Extract the [X, Y] coordinate from the center of the cell holding the provided text.  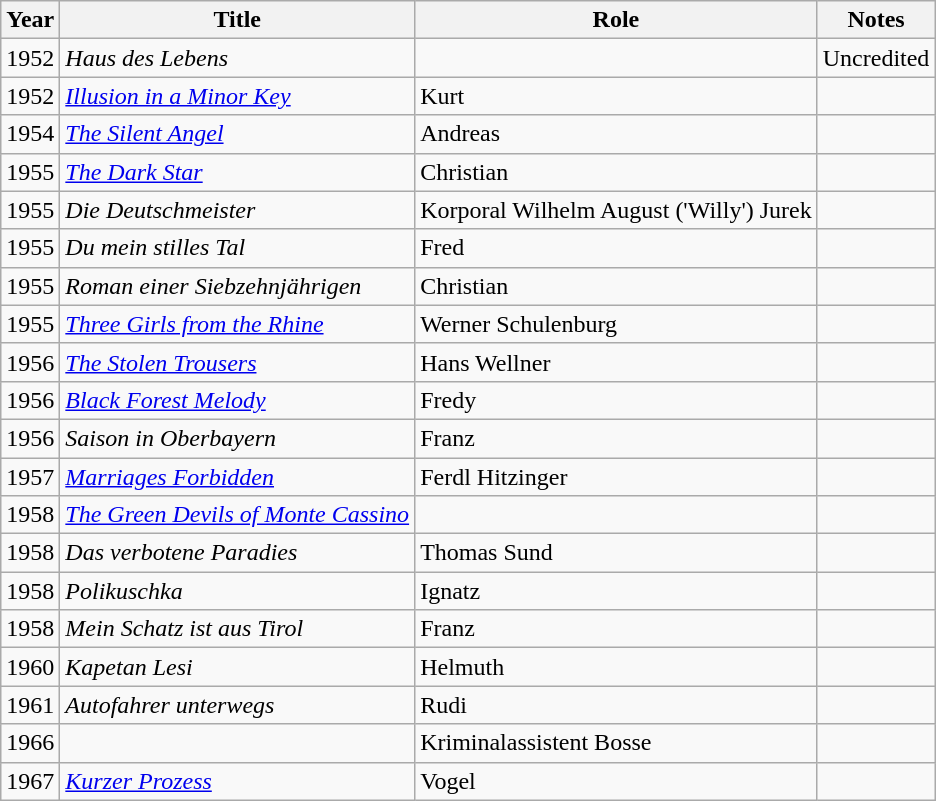
Saison in Oberbayern [238, 438]
1960 [30, 667]
Uncredited [876, 58]
Title [238, 20]
Roman einer Siebzehnjährigen [238, 286]
Autofahrer unterwegs [238, 705]
Kurzer Prozess [238, 781]
Thomas Sund [616, 553]
1966 [30, 743]
Notes [876, 20]
Helmuth [616, 667]
Korporal Wilhelm August ('Willy') Jurek [616, 210]
The Green Devils of Monte Cassino [238, 515]
Polikuschka [238, 591]
Fred [616, 248]
Das verbotene Paradies [238, 553]
The Stolen Trousers [238, 362]
Black Forest Melody [238, 400]
Kurt [616, 96]
1954 [30, 134]
The Dark Star [238, 172]
Ferdl Hitzinger [616, 477]
Rudi [616, 705]
Ignatz [616, 591]
Marriages Forbidden [238, 477]
Andreas [616, 134]
1957 [30, 477]
Hans Wellner [616, 362]
Kriminalassistent Bosse [616, 743]
Three Girls from the Rhine [238, 324]
Werner Schulenburg [616, 324]
Fredy [616, 400]
Du mein stilles Tal [238, 248]
Mein Schatz ist aus Tirol [238, 629]
1961 [30, 705]
Vogel [616, 781]
Year [30, 20]
Role [616, 20]
The Silent Angel [238, 134]
1967 [30, 781]
Kapetan Lesi [238, 667]
Die Deutschmeister [238, 210]
Haus des Lebens [238, 58]
Illusion in a Minor Key [238, 96]
